Return [x, y] of the center of cell containing provided text 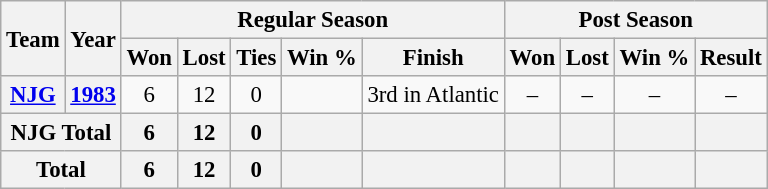
Result [732, 58]
Finish [433, 58]
Post Season [636, 20]
Year [93, 38]
Team [33, 38]
Ties [256, 58]
3rd in Atlantic [433, 95]
Total [61, 170]
NJG Total [61, 133]
Regular Season [312, 20]
NJG [33, 95]
1983 [93, 95]
